Determine the [x, y] coordinate at the center of the cell enclosing the given text.  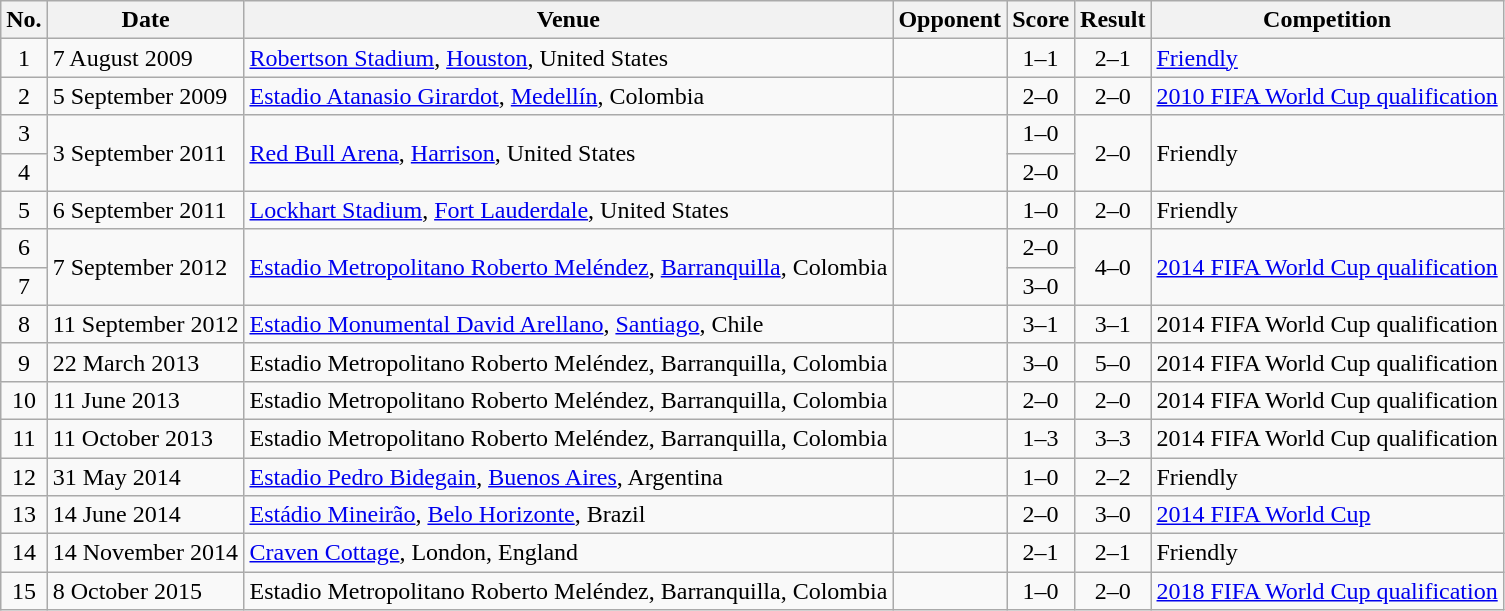
5 September 2009 [146, 96]
15 [24, 591]
2010 FIFA World Cup qualification [1327, 96]
Opponent [950, 20]
Estadio Atanasio Girardot, Medellín, Colombia [568, 96]
1 [24, 58]
1–3 [1041, 438]
5–0 [1113, 362]
31 May 2014 [146, 477]
Venue [568, 20]
Competition [1327, 20]
2014 FIFA World Cup [1327, 515]
7 August 2009 [146, 58]
1–1 [1041, 58]
2–2 [1113, 477]
22 March 2013 [146, 362]
8 October 2015 [146, 591]
Estadio Pedro Bidegain, Buenos Aires, Argentina [568, 477]
6 September 2011 [146, 210]
Score [1041, 20]
6 [24, 248]
Red Bull Arena, Harrison, United States [568, 153]
14 June 2014 [146, 515]
2018 FIFA World Cup qualification [1327, 591]
11 [24, 438]
2 [24, 96]
Result [1113, 20]
Craven Cottage, London, England [568, 553]
Estádio Mineirão, Belo Horizonte, Brazil [568, 515]
Estadio Monumental David Arellano, Santiago, Chile [568, 324]
3–3 [1113, 438]
12 [24, 477]
9 [24, 362]
13 [24, 515]
11 September 2012 [146, 324]
7 September 2012 [146, 267]
8 [24, 324]
11 June 2013 [146, 400]
5 [24, 210]
11 October 2013 [146, 438]
7 [24, 286]
3 September 2011 [146, 153]
Robertson Stadium, Houston, United States [568, 58]
4–0 [1113, 267]
4 [24, 172]
14 November 2014 [146, 553]
Lockhart Stadium, Fort Lauderdale, United States [568, 210]
14 [24, 553]
Date [146, 20]
No. [24, 20]
3 [24, 134]
10 [24, 400]
